For the text-containing cell, return its midpoint in (x, y) coordinate format. 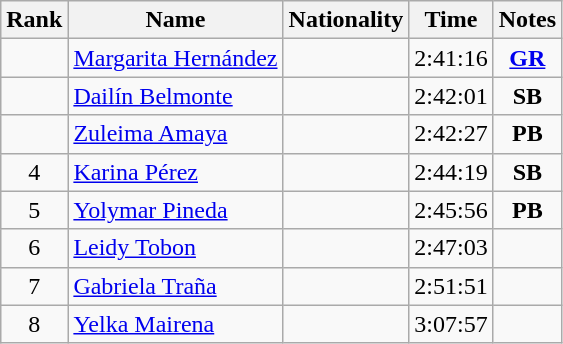
5 (34, 210)
Zuleima Amaya (176, 134)
Dailín Belmonte (176, 96)
8 (34, 324)
Yolymar Pineda (176, 210)
2:42:27 (451, 134)
Karina Pérez (176, 172)
GR (527, 58)
2:41:16 (451, 58)
6 (34, 248)
Nationality (346, 20)
3:07:57 (451, 324)
Notes (527, 20)
Rank (34, 20)
Leidy Tobon (176, 248)
2:42:01 (451, 96)
2:44:19 (451, 172)
Yelka Mairena (176, 324)
Margarita Hernández (176, 58)
2:51:51 (451, 286)
2:47:03 (451, 248)
Name (176, 20)
Gabriela Traña (176, 286)
4 (34, 172)
2:45:56 (451, 210)
7 (34, 286)
Time (451, 20)
